Return the (x, y) coordinate for the center point of the cell that contains the specified text.  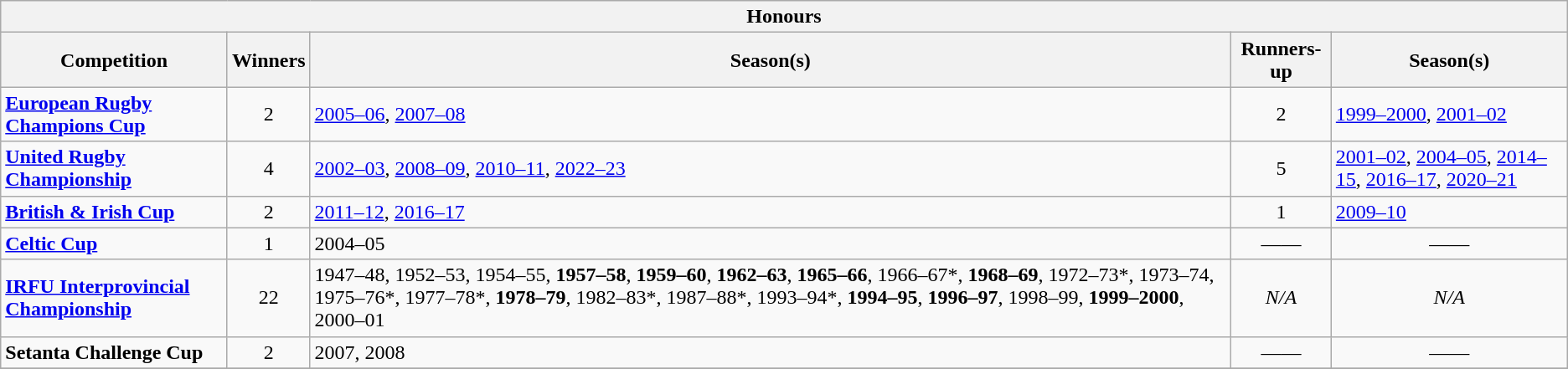
2007, 2008 (771, 352)
2001–02, 2004–05, 2014–15, 2016–17, 2020–21 (1449, 169)
22 (268, 298)
British & Irish Cup (114, 212)
IRFU Interprovincial Championship (114, 298)
4 (268, 169)
2004–05 (771, 243)
1999–2000, 2001–02 (1449, 114)
2009–10 (1449, 212)
Competition (114, 60)
2011–12, 2016–17 (771, 212)
Celtic Cup (114, 243)
Setanta Challenge Cup (114, 352)
Runners-up (1282, 60)
European Rugby Champions Cup (114, 114)
Winners (268, 60)
Honours (784, 17)
United Rugby Championship (114, 169)
2005–06, 2007–08 (771, 114)
5 (1282, 169)
2002–03, 2008–09, 2010–11, 2022–23 (771, 169)
